Identify which cell holds the provided text, then report its [x, y] central coordinate. 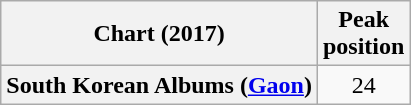
Peak position [363, 34]
South Korean Albums (Gaon) [160, 85]
24 [363, 85]
Chart (2017) [160, 34]
